For the text-containing cell, return its midpoint in (x, y) coordinate format. 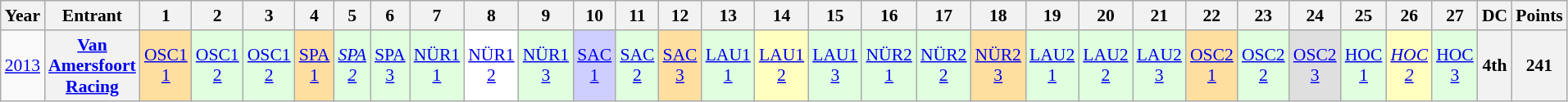
NÜR23 (998, 65)
NÜR11 (438, 65)
SPA3 (390, 65)
HOC1 (1364, 65)
24 (1315, 16)
NÜR22 (944, 65)
12 (679, 16)
10 (594, 16)
Year (23, 16)
21 (1159, 16)
OSC11 (166, 65)
OSC21 (1211, 65)
15 (834, 16)
22 (1211, 16)
HOC3 (1455, 65)
LAU11 (728, 65)
LAU22 (1105, 65)
HOC2 (1409, 65)
SAC2 (637, 65)
2013 (23, 65)
1 (166, 16)
4th (1495, 65)
13 (728, 16)
Entrant (92, 16)
19 (1052, 16)
LAU21 (1052, 65)
23 (1264, 16)
8 (492, 16)
Van Amersfoort Racing (92, 65)
11 (637, 16)
7 (438, 16)
14 (782, 16)
LAU12 (782, 65)
3 (269, 16)
LAU23 (1159, 65)
LAU13 (834, 65)
27 (1455, 16)
DC (1495, 16)
26 (1409, 16)
SPA1 (315, 65)
OSC22 (1264, 65)
18 (998, 16)
SAC1 (594, 65)
4 (315, 16)
20 (1105, 16)
2 (218, 16)
6 (390, 16)
9 (546, 16)
16 (889, 16)
5 (352, 16)
Points (1539, 16)
NÜR12 (492, 65)
241 (1539, 65)
17 (944, 16)
NÜR13 (546, 65)
SPA2 (352, 65)
25 (1364, 16)
OSC23 (1315, 65)
NÜR21 (889, 65)
SAC3 (679, 65)
